Provide the [x, y] coordinate of the cell's center where the given text is located.  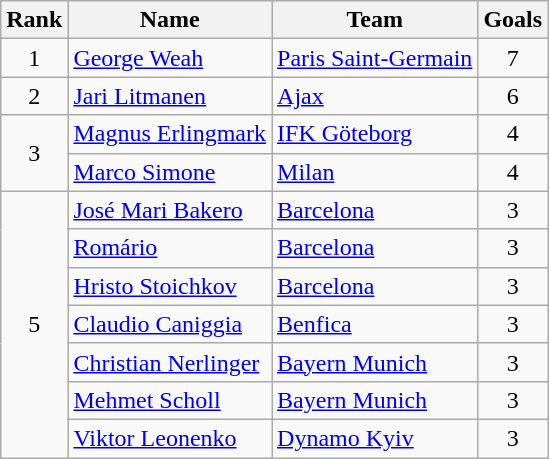
Viktor Leonenko [170, 438]
Benfica [375, 324]
5 [34, 324]
Claudio Caniggia [170, 324]
Hristo Stoichkov [170, 286]
IFK Göteborg [375, 134]
6 [513, 96]
Magnus Erlingmark [170, 134]
Romário [170, 248]
Goals [513, 20]
Milan [375, 172]
George Weah [170, 58]
Dynamo Kyiv [375, 438]
Paris Saint-Germain [375, 58]
Name [170, 20]
Ajax [375, 96]
Mehmet Scholl [170, 400]
7 [513, 58]
Rank [34, 20]
Jari Litmanen [170, 96]
2 [34, 96]
Marco Simone [170, 172]
Christian Nerlinger [170, 362]
José Mari Bakero [170, 210]
1 [34, 58]
Team [375, 20]
